Locate the cell with the specified text and output its (x, y) center coordinate. 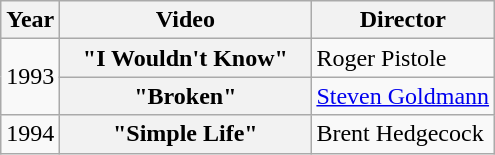
Year (30, 20)
Roger Pistole (403, 58)
"I Wouldn't Know" (186, 58)
1993 (30, 77)
"Broken" (186, 96)
Brent Hedgecock (403, 134)
Steven Goldmann (403, 96)
1994 (30, 134)
Video (186, 20)
Director (403, 20)
"Simple Life" (186, 134)
